Identify which cell holds the provided text, then report its (X, Y) central coordinate. 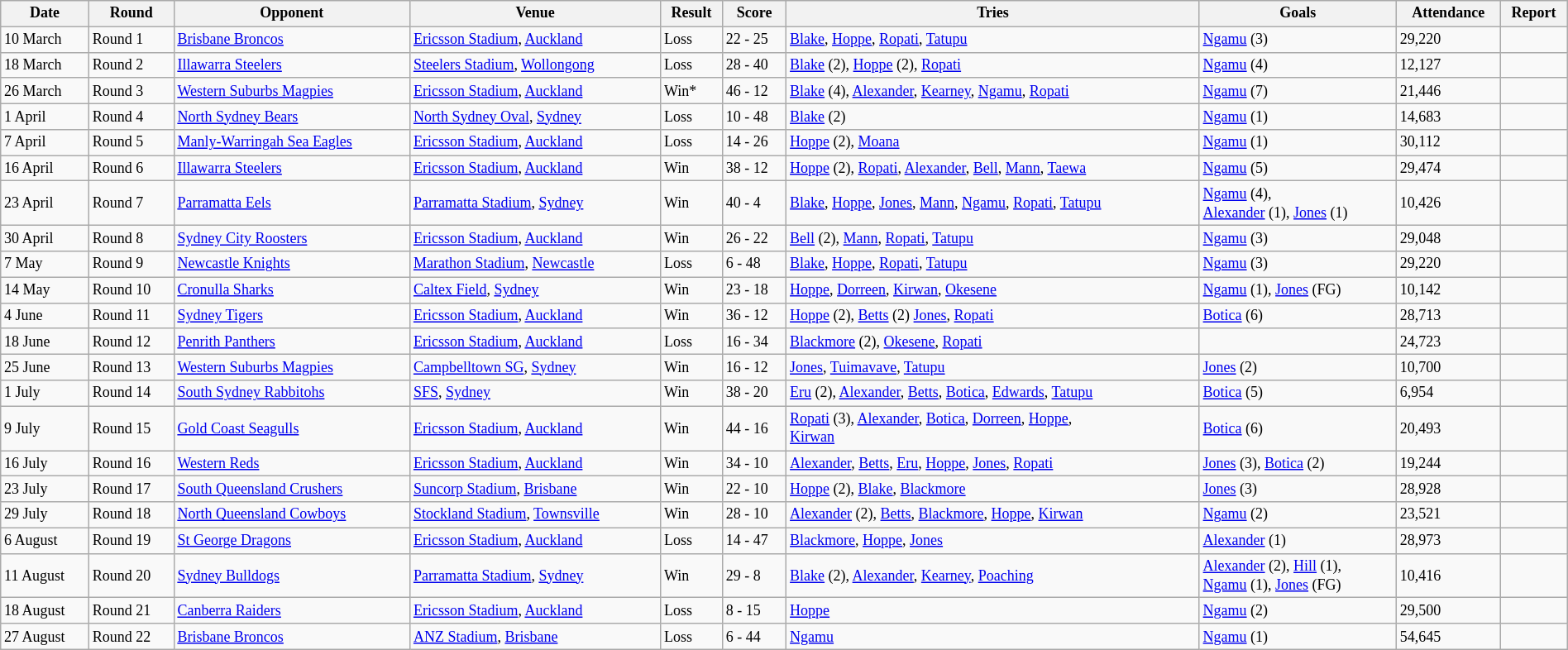
20,493 (1447, 428)
Ngamu (4),Alexander (1), Jones (1) (1298, 203)
16 July (45, 463)
Round 3 (131, 91)
South Queensland Crushers (292, 490)
18 August (45, 610)
Ngamu (4) (1298, 65)
Suncorp Stadium, Brisbane (536, 490)
16 - 12 (754, 367)
29,500 (1447, 610)
Tries (993, 13)
Blake (2), Hoppe (2), Ropati (993, 65)
Ngamu (993, 637)
Hoppe (2), Betts (2) Jones, Ropati (993, 316)
Blake (2) (993, 116)
Campbelltown SG, Sydney (536, 367)
9 July (45, 428)
SFS, Sydney (536, 394)
Hoppe (2), Moana (993, 142)
Jones, Tuimavave, Tatupu (993, 367)
38 - 12 (754, 169)
14 May (45, 289)
54,645 (1447, 637)
Blake (4), Alexander, Kearney, Ngamu, Ropati (993, 91)
Attendance (1447, 13)
Round 14 (131, 394)
St George Dragons (292, 541)
Cronulla Sharks (292, 289)
Penrith Panthers (292, 341)
7 May (45, 265)
14 - 26 (754, 142)
46 - 12 (754, 91)
Steelers Stadium, Wollongong (536, 65)
Sydney Bulldogs (292, 576)
Newcastle Knights (292, 265)
28,928 (1447, 490)
14,683 (1447, 116)
Caltex Field, Sydney (536, 289)
4 June (45, 316)
Hoppe (2), Blake, Blackmore (993, 490)
1 April (45, 116)
South Sydney Rabbitohs (292, 394)
Round 17 (131, 490)
Round 10 (131, 289)
Ngamu (5) (1298, 169)
8 - 15 (754, 610)
Round 20 (131, 576)
6,954 (1447, 394)
Sydney City Roosters (292, 238)
Ngamu (1), Jones (FG) (1298, 289)
Hoppe (2), Ropati, Alexander, Bell, Mann, Taewa (993, 169)
ANZ Stadium, Brisbane (536, 637)
29 - 8 (754, 576)
19,244 (1447, 463)
23 - 18 (754, 289)
Round 9 (131, 265)
Round (131, 13)
6 August (45, 541)
Canberra Raiders (292, 610)
28 - 10 (754, 514)
Round 4 (131, 116)
Venue (536, 13)
Date (45, 13)
Round 18 (131, 514)
26 - 22 (754, 238)
18 March (45, 65)
22 - 10 (754, 490)
Goals (1298, 13)
21,446 (1447, 91)
44 - 16 (754, 428)
6 - 48 (754, 265)
40 - 4 (754, 203)
Botica (5) (1298, 394)
Sydney Tigers (292, 316)
Gold Coast Seagulls (292, 428)
10,426 (1447, 203)
Marathon Stadium, Newcastle (536, 265)
30 April (45, 238)
38 - 20 (754, 394)
Alexander, Betts, Eru, Hoppe, Jones, Ropati (993, 463)
Manly-Warringah Sea Eagles (292, 142)
Parramatta Eels (292, 203)
Blake (2), Alexander, Kearney, Poaching (993, 576)
Round 2 (131, 65)
23 July (45, 490)
Bell (2), Mann, Ropati, Tatupu (993, 238)
Report (1533, 13)
Opponent (292, 13)
Blackmore (2), Okesene, Ropati (993, 341)
18 June (45, 341)
29 July (45, 514)
Round 16 (131, 463)
34 - 10 (754, 463)
Round 7 (131, 203)
Alexander (1) (1298, 541)
16 - 34 (754, 341)
6 - 44 (754, 637)
23 April (45, 203)
Jones (3), Botica (2) (1298, 463)
10 March (45, 40)
Hoppe, Dorreen, Kirwan, Okesene (993, 289)
Western Reds (292, 463)
11 August (45, 576)
Stockland Stadium, Townsville (536, 514)
Round 19 (131, 541)
14 - 47 (754, 541)
1 July (45, 394)
28,713 (1447, 316)
Alexander (2), Betts, Blackmore, Hoppe, Kirwan (993, 514)
North Queensland Cowboys (292, 514)
27 August (45, 637)
Eru (2), Alexander, Betts, Botica, Edwards, Tatupu (993, 394)
10,416 (1447, 576)
Round 15 (131, 428)
Blake, Hoppe, Jones, Mann, Ngamu, Ropati, Tatupu (993, 203)
24,723 (1447, 341)
10,142 (1447, 289)
Ngamu (7) (1298, 91)
Round 12 (131, 341)
26 March (45, 91)
Blackmore, Hoppe, Jones (993, 541)
Jones (2) (1298, 367)
Round 5 (131, 142)
Round 11 (131, 316)
Jones (3) (1298, 490)
30,112 (1447, 142)
10,700 (1447, 367)
Ropati (3), Alexander, Botica, Dorreen, Hoppe, Kirwan (993, 428)
28 - 40 (754, 65)
North Sydney Oval, Sydney (536, 116)
Round 21 (131, 610)
Alexander (2), Hill (1), Ngamu (1), Jones (FG) (1298, 576)
Round 13 (131, 367)
25 June (45, 367)
29,048 (1447, 238)
Round 8 (131, 238)
12,127 (1447, 65)
23,521 (1447, 514)
Round 22 (131, 637)
Round 6 (131, 169)
10 - 48 (754, 116)
Round 1 (131, 40)
Win* (691, 91)
Result (691, 13)
Hoppe (993, 610)
29,474 (1447, 169)
Score (754, 13)
28,973 (1447, 541)
36 - 12 (754, 316)
22 - 25 (754, 40)
16 April (45, 169)
North Sydney Bears (292, 116)
7 April (45, 142)
